Return the (x, y) coordinate for the center point of the cell that contains the specified text.  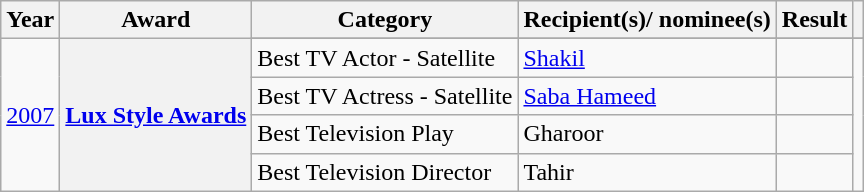
Shakil (647, 58)
Recipient(s)/ nominee(s) (647, 20)
Tahir (647, 172)
Gharoor (647, 134)
Lux Style Awards (156, 115)
Best Television Play (385, 134)
Best Television Director (385, 172)
Result (814, 20)
Saba Hameed (647, 96)
Best TV Actress - Satellite (385, 96)
Award (156, 20)
Category (385, 20)
Year (30, 20)
Best TV Actor - Satellite (385, 58)
2007 (30, 115)
